Scan for the cell matching the given text and deliver its [x, y] coordinate at center. 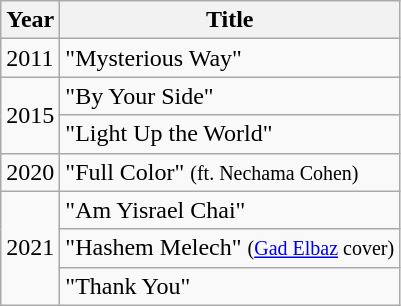
"Hashem Melech" (Gad Elbaz cover) [230, 248]
2020 [30, 172]
"Thank You" [230, 286]
Title [230, 20]
Year [30, 20]
"By Your Side" [230, 96]
2021 [30, 248]
"Full Color" (ft. Nechama Cohen) [230, 172]
2015 [30, 115]
"Am Yisrael Chai" [230, 210]
"Mysterious Way" [230, 58]
2011 [30, 58]
"Light Up the World" [230, 134]
